For the text-containing cell, return its midpoint in (x, y) coordinate format. 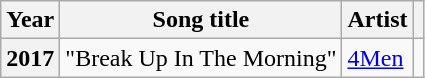
Year (30, 20)
Song title (201, 20)
2017 (30, 58)
4Men (378, 58)
Artist (378, 20)
"Break Up In The Morning" (201, 58)
